Scan for the cell matching the given text and deliver its [x, y] coordinate at center. 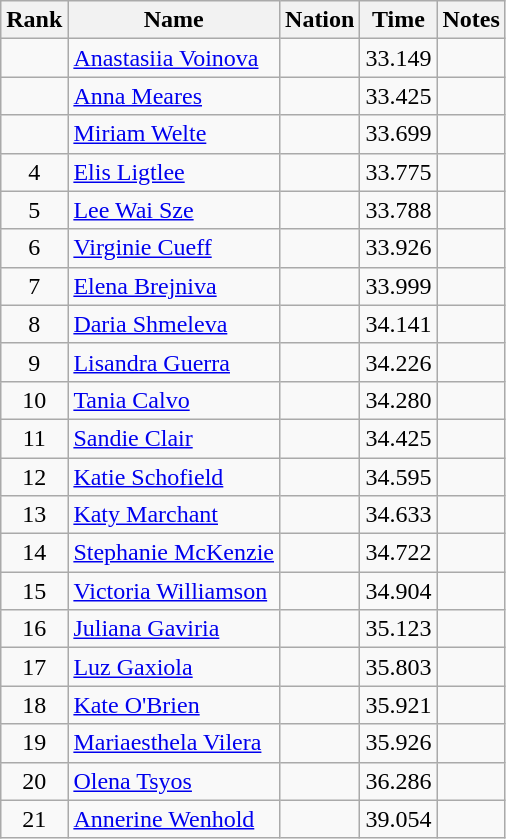
33.699 [398, 134]
Lee Wai Sze [174, 210]
Time [398, 20]
Anastasiia Voinova [174, 58]
5 [34, 210]
34.633 [398, 515]
Kate O'Brien [174, 705]
14 [34, 553]
Luz Gaxiola [174, 667]
10 [34, 400]
Juliana Gaviria [174, 629]
Tania Calvo [174, 400]
33.425 [398, 96]
13 [34, 515]
11 [34, 438]
Olena Tsyos [174, 781]
33.999 [398, 286]
34.280 [398, 400]
18 [34, 705]
36.286 [398, 781]
Sandie Clair [174, 438]
Elena Brejniva [174, 286]
Virginie Cueff [174, 248]
34.595 [398, 477]
Daria Shmeleva [174, 324]
12 [34, 477]
35.123 [398, 629]
Katie Schofield [174, 477]
6 [34, 248]
34.226 [398, 362]
Katy Marchant [174, 515]
Anna Meares [174, 96]
9 [34, 362]
17 [34, 667]
Mariaesthela Vilera [174, 743]
Name [174, 20]
Annerine Wenhold [174, 819]
Rank [34, 20]
33.926 [398, 248]
Victoria Williamson [174, 591]
34.904 [398, 591]
33.775 [398, 172]
35.926 [398, 743]
20 [34, 781]
15 [34, 591]
33.149 [398, 58]
Miriam Welte [174, 134]
Notes [471, 20]
16 [34, 629]
35.803 [398, 667]
8 [34, 324]
4 [34, 172]
35.921 [398, 705]
21 [34, 819]
7 [34, 286]
Elis Ligtlee [174, 172]
19 [34, 743]
34.722 [398, 553]
Lisandra Guerra [174, 362]
34.425 [398, 438]
33.788 [398, 210]
34.141 [398, 324]
Stephanie McKenzie [174, 553]
39.054 [398, 819]
Nation [320, 20]
